For the text-containing cell, return its midpoint in (x, y) coordinate format. 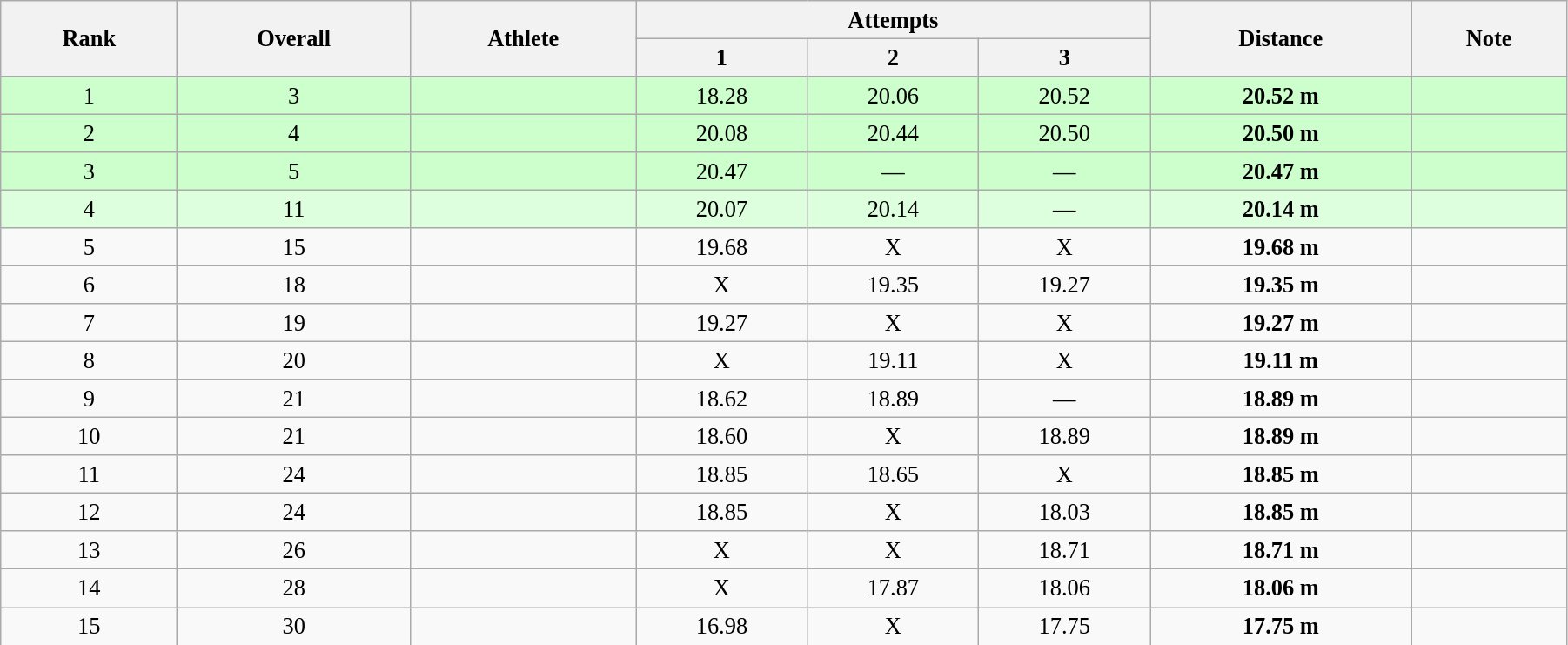
18.71 m (1281, 550)
17.87 (893, 588)
Distance (1281, 38)
18.65 (893, 474)
19.68 (722, 247)
Attempts (893, 19)
30 (294, 626)
18.62 (722, 399)
19.11 m (1281, 360)
6 (89, 285)
20.08 (722, 133)
16.98 (722, 626)
20.44 (893, 133)
19.11 (893, 360)
19.35 (893, 285)
20.52 m (1281, 95)
20.47 (722, 171)
8 (89, 360)
18.06 m (1281, 588)
7 (89, 323)
26 (294, 550)
18.03 (1065, 512)
19.35 m (1281, 285)
9 (89, 399)
18.28 (722, 95)
20.14 (893, 209)
10 (89, 436)
20 (294, 360)
17.75 m (1281, 626)
19 (294, 323)
20.50 m (1281, 133)
18 (294, 285)
20.47 m (1281, 171)
Overall (294, 38)
Note (1490, 38)
Rank (89, 38)
19.68 m (1281, 247)
28 (294, 588)
18.06 (1065, 588)
19.27 m (1281, 323)
17.75 (1065, 626)
20.52 (1065, 95)
18.60 (722, 436)
12 (89, 512)
14 (89, 588)
13 (89, 550)
20.50 (1065, 133)
20.06 (893, 95)
20.07 (722, 209)
20.14 m (1281, 209)
Athlete (522, 38)
18.71 (1065, 550)
